Pinpoint the cell where the given text exists, returning its [X, Y] midpoint coordinate. 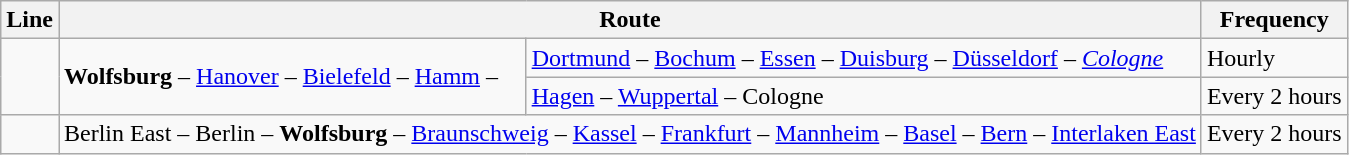
Line [30, 20]
Berlin East – Berlin – Wolfsburg – Braunschweig – Kassel – Frankfurt – Mannheim – Basel – Bern – Interlaken East [630, 134]
Route [630, 20]
Wolfsburg – Hanover – Bielefeld – Hamm – [292, 77]
Hourly [1274, 58]
Frequency [1274, 20]
Dortmund – Bochum – Essen – Duisburg – Düsseldorf – Cologne [864, 58]
Hagen – Wuppertal – Cologne [864, 96]
